Locate the cell with the specified text and output its [X, Y] center coordinate. 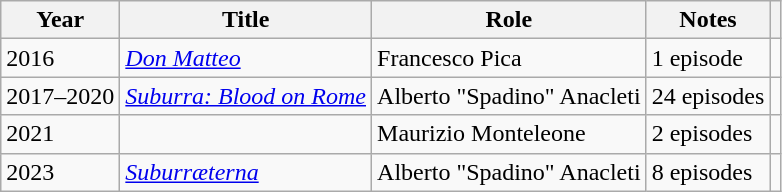
2 episodes [708, 134]
Maurizio Monteleone [510, 134]
Role [510, 20]
2021 [60, 134]
2016 [60, 58]
Francesco Pica [510, 58]
8 episodes [708, 172]
Suburræterna [246, 172]
24 episodes [708, 96]
Suburra: Blood on Rome [246, 96]
2017–2020 [60, 96]
2023 [60, 172]
1 episode [708, 58]
Year [60, 20]
Title [246, 20]
Don Matteo [246, 58]
Notes [708, 20]
